Pinpoint the cell where the given text exists, returning its [x, y] midpoint coordinate. 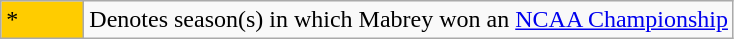
* [42, 20]
Denotes season(s) in which Mabrey won an NCAA Championship [409, 20]
